Identify which cell holds the provided text, then report its (X, Y) central coordinate. 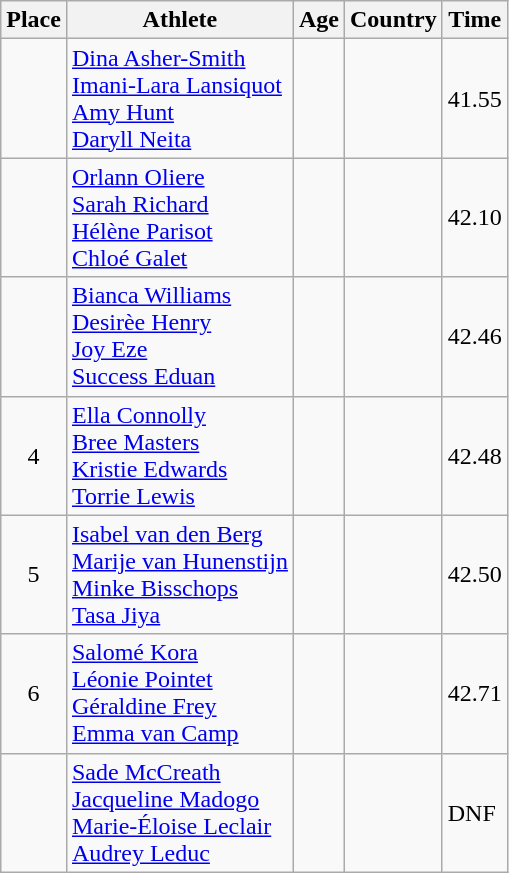
Orlann OliereSarah RichardHélène ParisotChloé Galet (180, 218)
Time (474, 20)
Bianca WilliamsDesirèe HenryJoy EzeSuccess Eduan (180, 336)
5 (34, 574)
Isabel van den BergMarije van HunenstijnMinke BisschopsTasa Jiya (180, 574)
42.10 (474, 218)
Ella ConnollyBree MastersKristie EdwardsTorrie Lewis (180, 456)
Sade McCreathJacqueline MadogoMarie-Éloise LeclairAudrey Leduc (180, 812)
Place (34, 20)
42.71 (474, 694)
Salomé KoraLéonie PointetGéraldine FreyEmma van Camp (180, 694)
DNF (474, 812)
42.50 (474, 574)
41.55 (474, 98)
Age (318, 20)
42.48 (474, 456)
4 (34, 456)
6 (34, 694)
Country (394, 20)
Dina Asher-SmithImani-Lara LansiquotAmy HuntDaryll Neita (180, 98)
Athlete (180, 20)
42.46 (474, 336)
